Output the [x, y] coordinate of the center of the cell containing the given text.  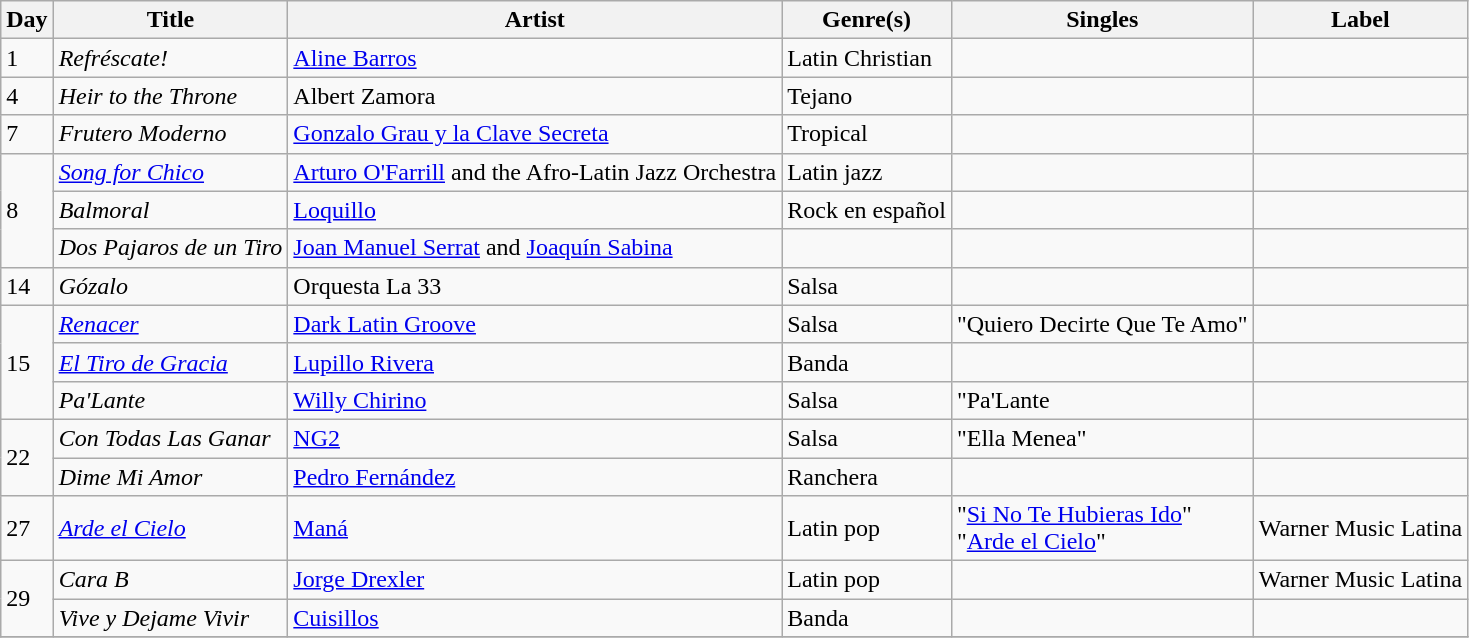
Con Todas Las Ganar [170, 438]
Albert Zamora [535, 96]
Willy Chirino [535, 400]
Gózalo [170, 286]
14 [27, 286]
Day [27, 20]
Lupillo Rivera [535, 362]
8 [27, 210]
Cuisillos [535, 618]
"Ella Menea" [1102, 438]
Vive y Dejame Vivir [170, 618]
Song for Chico [170, 172]
Arde el Cielo [170, 528]
Latin jazz [867, 172]
27 [27, 528]
Pa'Lante [170, 400]
Singles [1102, 20]
Tropical [867, 134]
Dark Latin Groove [535, 324]
4 [27, 96]
Arturo O'Farrill and the Afro-Latin Jazz Orchestra [535, 172]
Heir to the Throne [170, 96]
Cara B [170, 580]
15 [27, 362]
Frutero Moderno [170, 134]
Loquillo [535, 210]
Balmoral [170, 210]
Orquesta La 33 [535, 286]
Tejano [867, 96]
Ranchera [867, 477]
"Pa'Lante [1102, 400]
"Si No Te Hubieras Ido""Arde el Cielo" [1102, 528]
7 [27, 134]
Dos Pajaros de un Tiro [170, 248]
Title [170, 20]
22 [27, 457]
Refréscate! [170, 58]
El Tiro de Gracia [170, 362]
Aline Barros [535, 58]
Renacer [170, 324]
Rock en español [867, 210]
Maná [535, 528]
Jorge Drexler [535, 580]
Pedro Fernández [535, 477]
"Quiero Decirte Que Te Amo" [1102, 324]
1 [27, 58]
Joan Manuel Serrat and Joaquín Sabina [535, 248]
Label [1360, 20]
Dime Mi Amor [170, 477]
Artist [535, 20]
NG2 [535, 438]
29 [27, 599]
Latin Christian [867, 58]
Genre(s) [867, 20]
Gonzalo Grau y la Clave Secreta [535, 134]
